Identify which cell holds the provided text, then report its [X, Y] central coordinate. 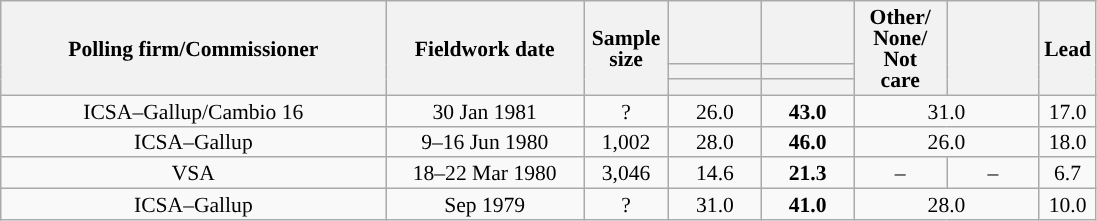
Fieldwork date [485, 48]
41.0 [808, 204]
9–16 Jun 1980 [485, 142]
21.3 [808, 174]
Polling firm/Commissioner [194, 48]
17.0 [1068, 110]
14.6 [716, 174]
43.0 [808, 110]
ICSA–Gallup/Cambio 16 [194, 110]
18–22 Mar 1980 [485, 174]
1,002 [626, 142]
46.0 [808, 142]
Lead [1068, 48]
Other/None/Notcare [900, 48]
Sep 1979 [485, 204]
18.0 [1068, 142]
3,046 [626, 174]
10.0 [1068, 204]
6.7 [1068, 174]
VSA [194, 174]
Sample size [626, 48]
30 Jan 1981 [485, 110]
